Extract the (x, y) coordinate from the center of the cell holding the provided text.  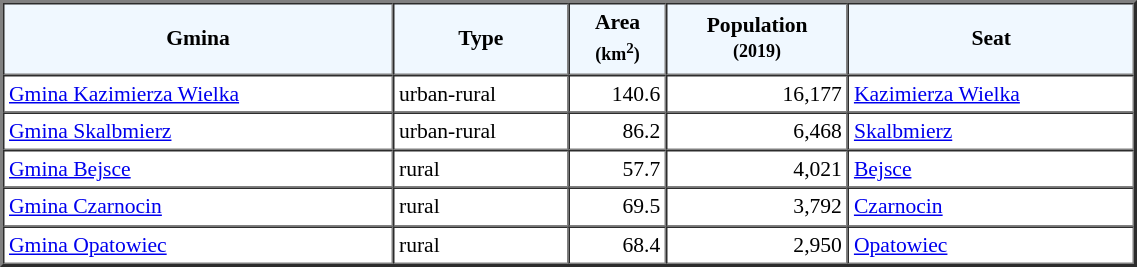
16,177 (757, 93)
3,792 (757, 207)
Type (481, 38)
Gmina Opatowiec (198, 245)
4,021 (757, 169)
Gmina Skalbmierz (198, 131)
Gmina Kazimierza Wielka (198, 93)
6,468 (757, 131)
86.2 (618, 131)
Seat (992, 38)
Czarnocin (992, 207)
2,950 (757, 245)
Population(2019) (757, 38)
Gmina (198, 38)
69.5 (618, 207)
Bejsce (992, 169)
Area(km2) (618, 38)
Gmina Czarnocin (198, 207)
Opatowiec (992, 245)
140.6 (618, 93)
57.7 (618, 169)
Gmina Bejsce (198, 169)
Kazimierza Wielka (992, 93)
68.4 (618, 245)
Skalbmierz (992, 131)
